Return (x, y) of the center of cell containing provided text 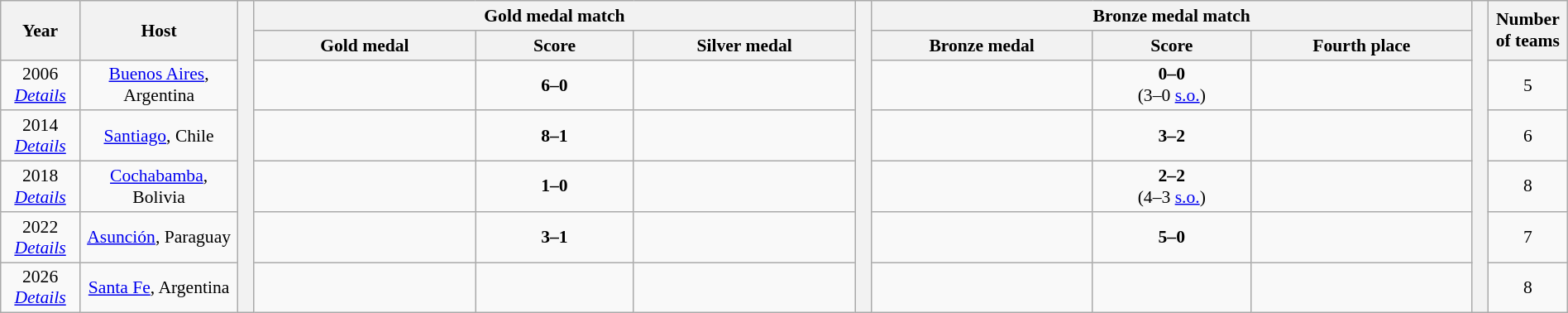
2014 Details (41, 136)
Silver medal (744, 46)
Santa Fe, Argentina (159, 288)
2022Details (41, 237)
Bronze medal match (1171, 16)
5 (1527, 84)
Bronze medal (982, 46)
Year (41, 30)
5–0 (1171, 237)
2–2(4–3 s.o.) (1171, 187)
Asunción, Paraguay (159, 237)
Buenos Aires, Argentina (159, 84)
Host (159, 30)
Number of teams (1527, 30)
6 (1527, 136)
3–1 (554, 237)
2006 Details (41, 84)
0–0(3–0 s.o.) (1171, 84)
Santiago, Chile (159, 136)
Gold medal match (554, 16)
6–0 (554, 84)
Cochabamba, Bolivia (159, 187)
8–1 (554, 136)
Gold medal (365, 46)
2026Details (41, 288)
3–2 (1171, 136)
Fourth place (1361, 46)
2018 Details (41, 187)
1–0 (554, 187)
7 (1527, 237)
